Identify which cell holds the provided text, then report its [x, y] central coordinate. 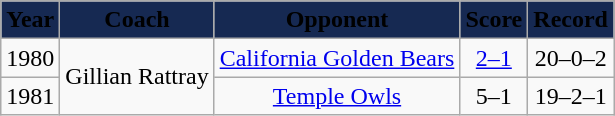
Coach [137, 20]
1981 [30, 96]
Opponent [337, 20]
California Golden Bears [337, 58]
Record [571, 20]
Gillian Rattray [137, 77]
20–0–2 [571, 58]
Temple Owls [337, 96]
1980 [30, 58]
19–2–1 [571, 96]
Score [494, 20]
2–1 [494, 58]
5–1 [494, 96]
Year [30, 20]
